Return (X, Y) of the center of cell containing provided text 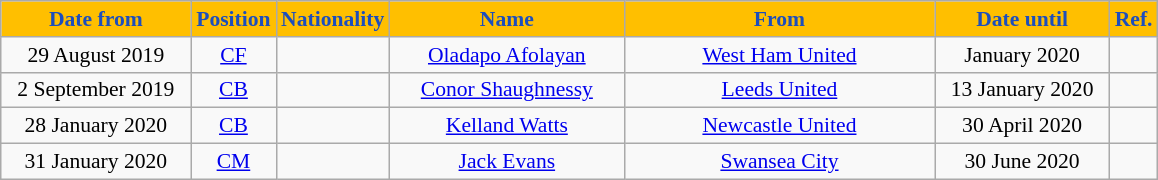
Leeds United (779, 90)
Conor Shaughnessy (506, 90)
31 January 2020 (96, 162)
Newcastle United (779, 126)
West Ham United (779, 55)
Jack Evans (506, 162)
30 June 2020 (1022, 162)
Date from (96, 19)
January 2020 (1022, 55)
29 August 2019 (96, 55)
Name (506, 19)
Date until (1022, 19)
2 September 2019 (96, 90)
CF (234, 55)
Oladapo Afolayan (506, 55)
Nationality (332, 19)
From (779, 19)
Position (234, 19)
CM (234, 162)
28 January 2020 (96, 126)
30 April 2020 (1022, 126)
Swansea City (779, 162)
Kelland Watts (506, 126)
13 January 2020 (1022, 90)
Ref. (1134, 19)
